Scan for the cell matching the given text and deliver its (X, Y) coordinate at center. 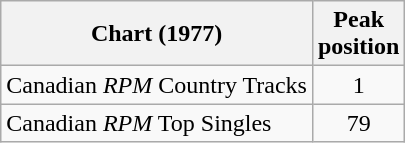
Chart (1977) (157, 34)
79 (358, 123)
Peakposition (358, 34)
1 (358, 85)
Canadian RPM Top Singles (157, 123)
Canadian RPM Country Tracks (157, 85)
